Extract the (x, y) coordinate from the center of the cell holding the provided text.  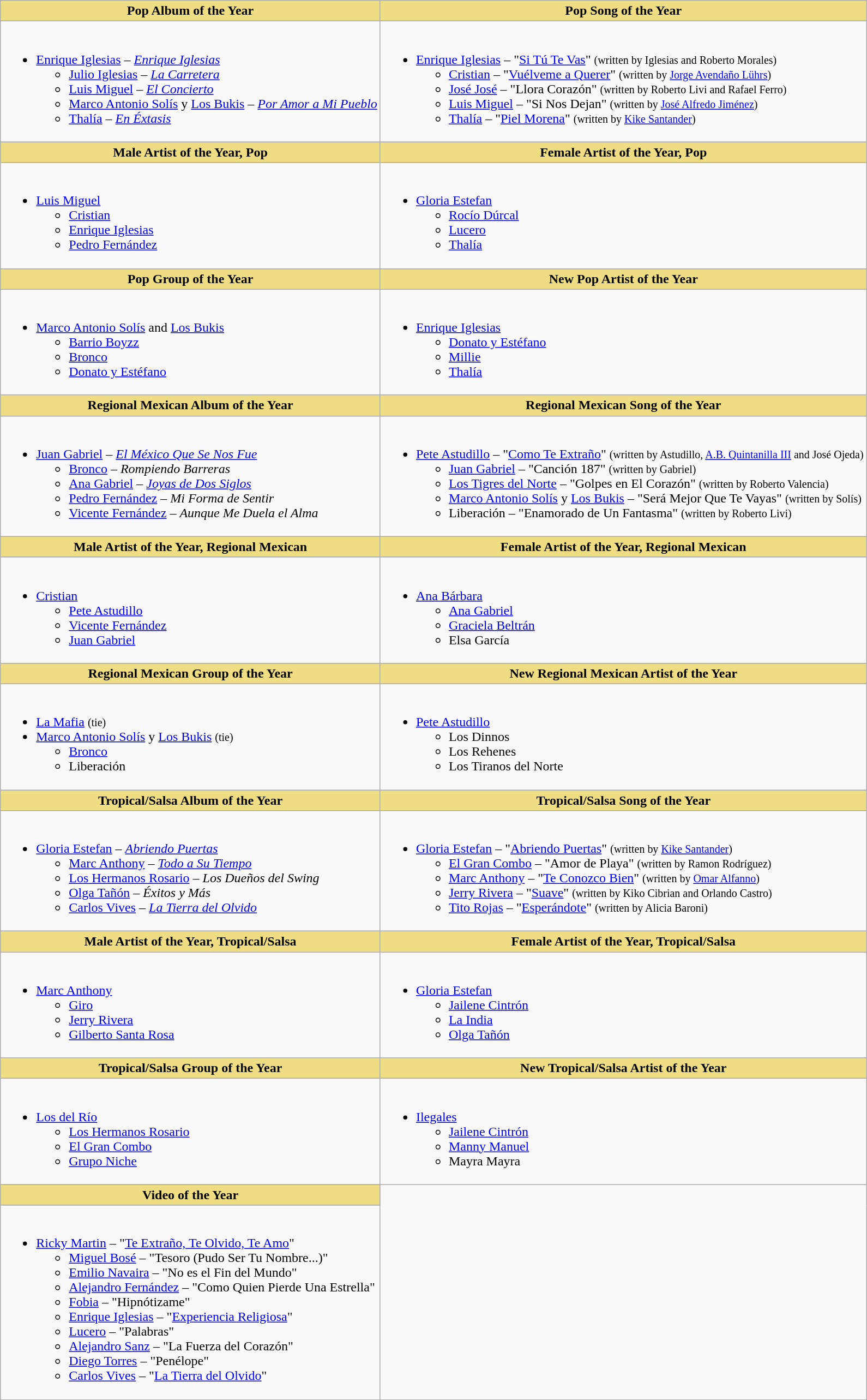
Luis MiguelCristianEnrique IglesiasPedro Fernández (191, 216)
Pop Group of the Year (191, 279)
Regional Mexican Song of the Year (623, 405)
Regional Mexican Group of the Year (191, 673)
IlegalesJailene CintrónManny ManuelMayra Mayra (623, 1132)
Pop Album of the Year (191, 11)
Male Artist of the Year, Pop (191, 152)
Female Artist of the Year, Pop (623, 152)
Male Artist of the Year, Tropical/Salsa (191, 942)
Pop Song of the Year (623, 11)
New Tropical/Salsa Artist of the Year (623, 1068)
Tropical/Salsa Album of the Year (191, 800)
Tropical/Salsa Song of the Year (623, 800)
New Pop Artist of the Year (623, 279)
Gloria EstefanRocío DúrcalLuceroThalía (623, 216)
Marco Antonio Solís and Los BukisBarrio BoyzzBroncoDonato y Estéfano (191, 342)
La Mafia (tie)Marco Antonio Solís y Los Bukis (tie)BroncoLiberación (191, 737)
New Regional Mexican Artist of the Year (623, 673)
Pete AstudilloLos DinnosLos RehenesLos Tiranos del Norte (623, 737)
Video of the Year (191, 1195)
Ana BárbaraAna GabrielGraciela BeltránElsa García (623, 610)
Tropical/Salsa Group of the Year (191, 1068)
Gloria EstefanJailene CintrónLa IndiaOlga Tañón (623, 1005)
Female Artist of the Year, Regional Mexican (623, 547)
Male Artist of the Year, Regional Mexican (191, 547)
Regional Mexican Album of the Year (191, 405)
CristianPete AstudilloVicente FernándezJuan Gabriel (191, 610)
Los del RíoLos Hermanos RosarioEl Gran ComboGrupo Niche (191, 1132)
Marc AnthonyGiroJerry RiveraGilberto Santa Rosa (191, 1005)
Female Artist of the Year, Tropical/Salsa (623, 942)
Enrique IglesiasDonato y EstéfanoMillieThalía (623, 342)
